Find where the given text appears and provide that cell's center as (x, y) coordinate. 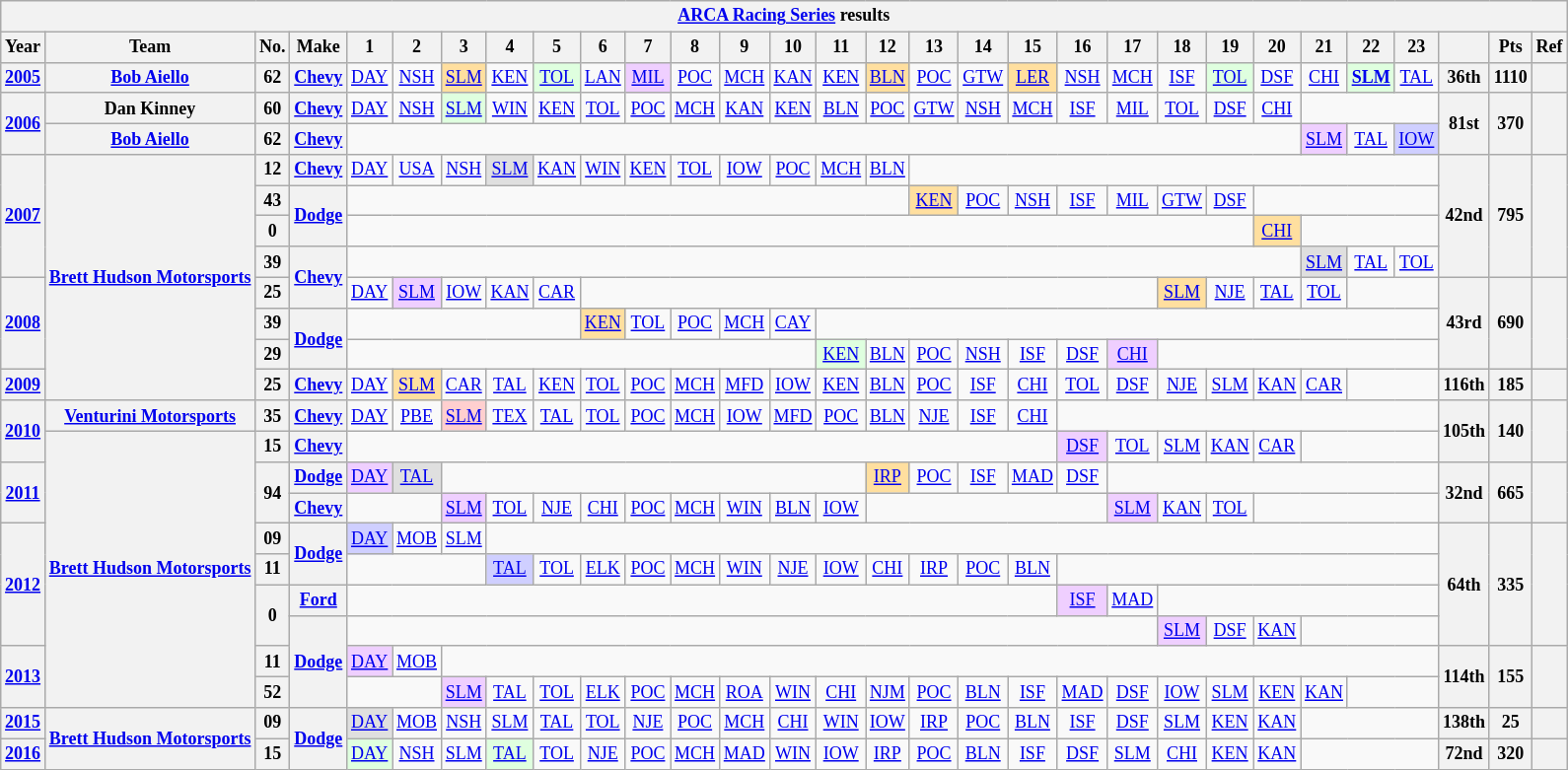
2010 (24, 431)
19 (1230, 47)
795 (1511, 217)
14 (983, 47)
Venturini Motorsports (150, 416)
320 (1511, 753)
No. (272, 47)
Make (319, 47)
4 (510, 47)
7 (648, 47)
52 (272, 692)
35 (272, 416)
94 (272, 492)
13 (934, 47)
60 (272, 108)
138th (1464, 724)
155 (1511, 676)
ROA (744, 692)
Pts (1511, 47)
72nd (1464, 753)
370 (1511, 123)
Year (24, 47)
LAN (603, 77)
185 (1511, 385)
16 (1083, 47)
1110 (1511, 77)
20 (1277, 47)
ARCA Racing Series results (784, 16)
LER (1033, 77)
2013 (24, 676)
114th (1464, 676)
665 (1511, 492)
2 (417, 47)
140 (1511, 431)
5 (557, 47)
36th (1464, 77)
2009 (24, 385)
2005 (24, 77)
105th (1464, 431)
42nd (1464, 217)
43rd (1464, 323)
22 (1371, 47)
690 (1511, 323)
2012 (24, 586)
Dan Kinney (150, 108)
Team (150, 47)
PBE (417, 416)
116th (1464, 385)
23 (1416, 47)
81st (1464, 123)
6 (603, 47)
17 (1132, 47)
29 (272, 355)
43 (272, 201)
TEX (510, 416)
9 (744, 47)
NJM (888, 692)
335 (1511, 586)
18 (1182, 47)
CAY (793, 323)
3 (463, 47)
Ref (1549, 47)
2011 (24, 492)
2008 (24, 323)
1 (370, 47)
64th (1464, 586)
USA (417, 170)
32nd (1464, 492)
8 (695, 47)
21 (1324, 47)
2015 (24, 724)
2007 (24, 217)
Ford (319, 599)
2006 (24, 123)
10 (793, 47)
2016 (24, 753)
